Return (X, Y) of the center of cell containing provided text 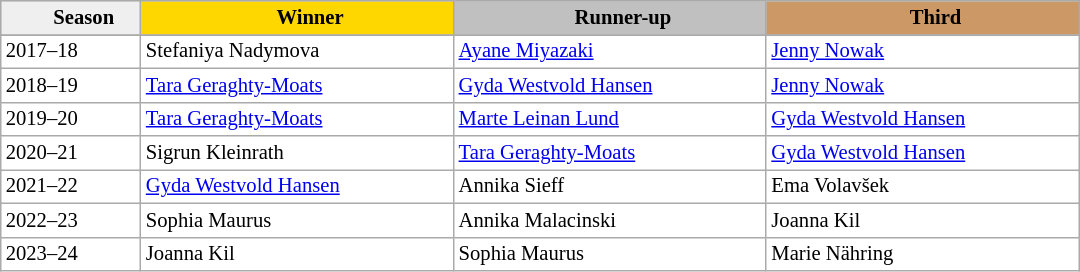
Runner-up (610, 17)
2019–20 (71, 119)
Sigrun Kleinrath (298, 153)
Season (71, 17)
Marie Nähring (922, 254)
Annika Malacinski (610, 220)
Winner (298, 17)
2017–18 (71, 51)
2018–19 (71, 85)
Annika Sieff (610, 186)
Third (922, 17)
2022–23 (71, 220)
Stefaniya Nadymova (298, 51)
2020–21 (71, 153)
2023–24 (71, 254)
Marte Leinan Lund (610, 119)
Ayane Miyazaki (610, 51)
2021–22 (71, 186)
Ema Volavšek (922, 186)
